Output the [x, y] coordinate of the center of the cell containing the given text.  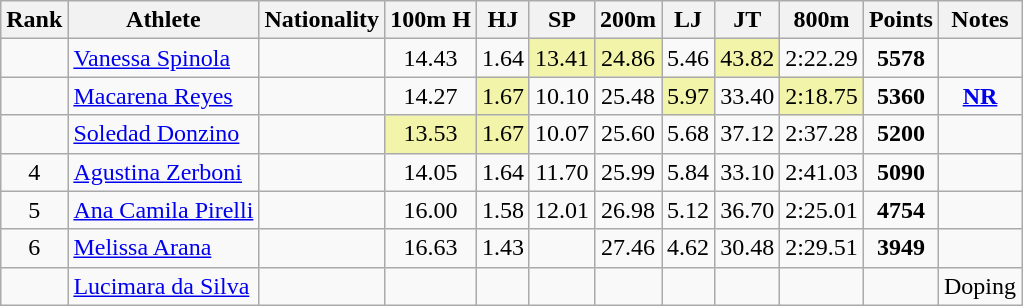
13.53 [431, 134]
2:18.75 [822, 96]
Melissa Arana [164, 248]
200m [628, 20]
10.10 [562, 96]
5.97 [688, 96]
14.05 [431, 172]
SP [562, 20]
2:37.28 [822, 134]
HJ [502, 20]
4.62 [688, 248]
2:41.03 [822, 172]
JT [748, 20]
36.70 [748, 210]
25.99 [628, 172]
14.27 [431, 96]
27.46 [628, 248]
100m H [431, 20]
Ana Camila Pirelli [164, 210]
6 [34, 248]
Rank [34, 20]
LJ [688, 20]
30.48 [748, 248]
5.46 [688, 58]
1.58 [502, 210]
5090 [900, 172]
16.00 [431, 210]
Lucimara da Silva [164, 286]
11.70 [562, 172]
33.40 [748, 96]
Soledad Donzino [164, 134]
4 [34, 172]
4754 [900, 210]
Agustina Zerboni [164, 172]
5200 [900, 134]
33.10 [748, 172]
10.07 [562, 134]
26.98 [628, 210]
1.43 [502, 248]
37.12 [748, 134]
24.86 [628, 58]
NR [980, 96]
800m [822, 20]
Doping [980, 286]
25.60 [628, 134]
2:22.29 [822, 58]
2:25.01 [822, 210]
Vanessa Spinola [164, 58]
Nationality [322, 20]
14.43 [431, 58]
Points [900, 20]
5.84 [688, 172]
Notes [980, 20]
16.63 [431, 248]
5578 [900, 58]
5.12 [688, 210]
25.48 [628, 96]
5 [34, 210]
5.68 [688, 134]
12.01 [562, 210]
43.82 [748, 58]
5360 [900, 96]
3949 [900, 248]
Athlete [164, 20]
Macarena Reyes [164, 96]
13.41 [562, 58]
2:29.51 [822, 248]
